Identify which cell holds the provided text, then report its [X, Y] central coordinate. 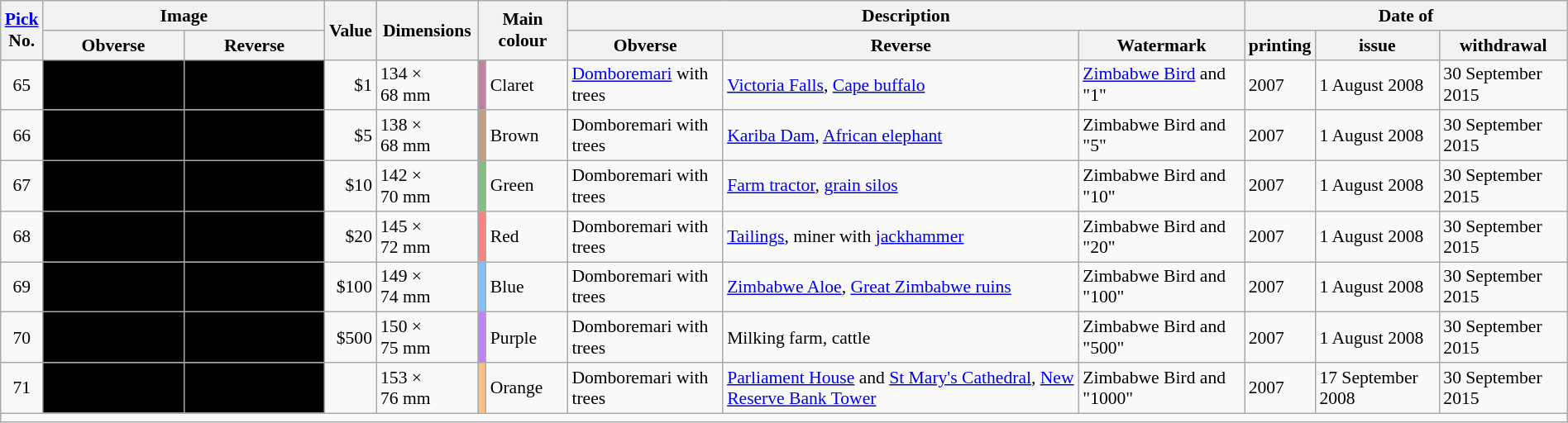
Zimbabwe Bird and "500" [1161, 337]
Value [351, 30]
Description [906, 16]
134 × 68 mm [427, 84]
138 × 68 mm [427, 135]
149 × 74 mm [427, 288]
Orange [528, 388]
142 × 70 mm [427, 187]
Zimbabwe Bird and "5" [1161, 135]
70 [22, 337]
$1 [351, 84]
65 [22, 84]
Claret [528, 84]
Brown [528, 135]
Zimbabwe Bird and "10" [1161, 187]
Zimbabwe Aloe, Great Zimbabwe ruins [901, 288]
66 [22, 135]
153 × 76 mm [427, 388]
$10 [351, 187]
71 [22, 388]
Victoria Falls, Cape buffalo [901, 84]
Parliament House and St Mary's Cathedral, New Reserve Bank Tower [901, 388]
Dimensions [427, 30]
68 [22, 236]
Milking farm, cattle [901, 337]
Farm tractor, grain silos [901, 187]
Tailings, miner with jackhammer [901, 236]
Purple [528, 337]
$500 [351, 337]
Red [528, 236]
Main colour [523, 30]
145 × 72 mm [427, 236]
Zimbabwe Bird and "20" [1161, 236]
Zimbabwe Bird and "1000" [1161, 388]
150 × 75 mm [427, 337]
withdrawal [1503, 45]
Watermark [1161, 45]
Green [528, 187]
PickNo. [22, 30]
$100 [351, 288]
Image [184, 16]
67 [22, 187]
Date of [1406, 16]
$20 [351, 236]
Blue [528, 288]
Zimbabwe Bird and "1" [1161, 84]
Kariba Dam, African elephant [901, 135]
69 [22, 288]
$5 [351, 135]
Zimbabwe Bird and "100" [1161, 288]
printing [1280, 45]
issue [1377, 45]
17 September 2008 [1377, 388]
